Provide the (X, Y) coordinate of the cell's center where the given text is located.  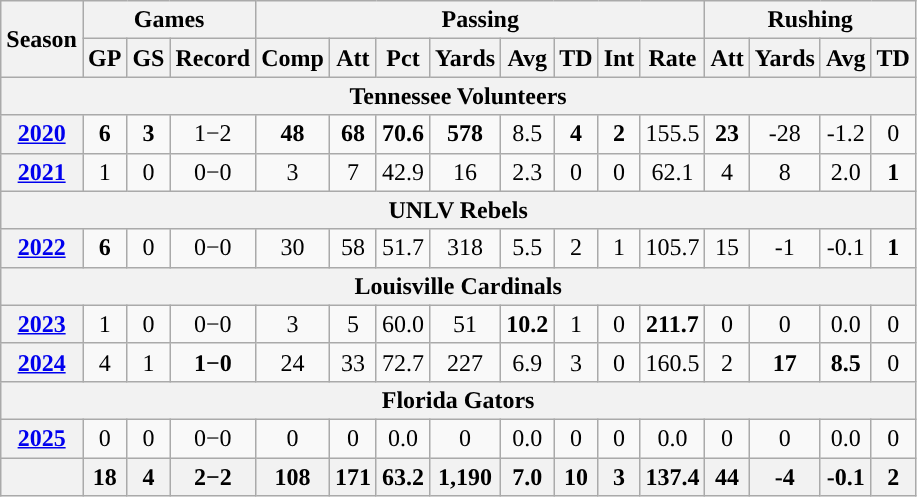
GP (104, 58)
2022 (42, 248)
7 (352, 172)
2025 (42, 438)
105.7 (672, 248)
15 (727, 248)
44 (727, 477)
1−2 (213, 134)
Record (213, 58)
Pct (402, 58)
18 (104, 477)
318 (466, 248)
Comp (293, 58)
30 (293, 248)
2020 (42, 134)
108 (293, 477)
58 (352, 248)
155.5 (672, 134)
227 (466, 362)
16 (466, 172)
Florida Gators (458, 400)
1,190 (466, 477)
137.4 (672, 477)
51 (466, 324)
60.0 (402, 324)
5 (352, 324)
-4 (784, 477)
10 (576, 477)
24 (293, 362)
Rate (672, 58)
63.2 (402, 477)
62.1 (672, 172)
1−0 (213, 362)
33 (352, 362)
68 (352, 134)
Rushing (810, 20)
5.5 (528, 248)
171 (352, 477)
2021 (42, 172)
Passing (480, 20)
70.6 (402, 134)
-28 (784, 134)
2.0 (846, 172)
-1.2 (846, 134)
Season (42, 39)
2023 (42, 324)
2−2 (213, 477)
UNLV Rebels (458, 210)
Games (168, 20)
8 (784, 172)
Tennessee Volunteers (458, 96)
51.7 (402, 248)
6.9 (528, 362)
10.2 (528, 324)
-1 (784, 248)
Louisville Cardinals (458, 286)
7.0 (528, 477)
72.7 (402, 362)
2.3 (528, 172)
Int (619, 58)
42.9 (402, 172)
2024 (42, 362)
23 (727, 134)
160.5 (672, 362)
17 (784, 362)
211.7 (672, 324)
48 (293, 134)
GS (148, 58)
578 (466, 134)
